Provide the [X, Y] coordinate of the cell's center where the given text is located.  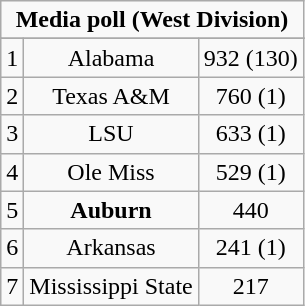
Auburn [111, 210]
529 (1) [250, 172]
LSU [111, 134]
6 [12, 248]
217 [250, 286]
633 (1) [250, 134]
Mississippi State [111, 286]
Alabama [111, 58]
Texas A&M [111, 96]
5 [12, 210]
Ole Miss [111, 172]
3 [12, 134]
241 (1) [250, 248]
1 [12, 58]
760 (1) [250, 96]
440 [250, 210]
Media poll (West Division) [152, 20]
Arkansas [111, 248]
7 [12, 286]
4 [12, 172]
932 (130) [250, 58]
2 [12, 96]
